For the text-containing cell, return its midpoint in [x, y] coordinate format. 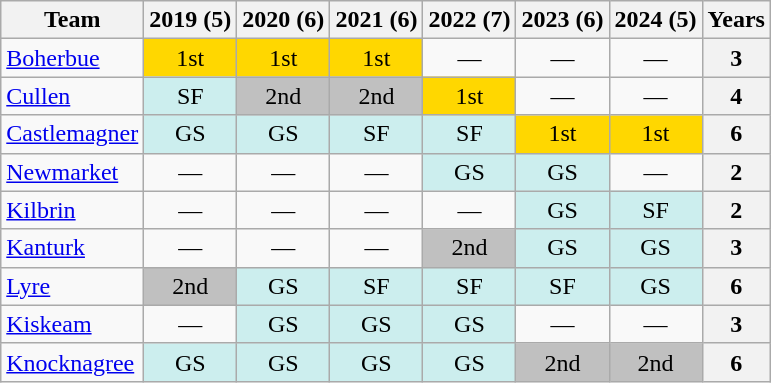
Kiskeam [72, 324]
Team [72, 20]
Cullen [72, 96]
2020 (6) [284, 20]
Knocknagree [72, 362]
Years [736, 20]
Boherbue [72, 58]
Castlemagner [72, 134]
Newmarket [72, 172]
2021 (6) [376, 20]
2024 (5) [656, 20]
Kilbrin [72, 210]
Lyre [72, 286]
Kanturk [72, 248]
2019 (5) [190, 20]
2023 (6) [562, 20]
4 [736, 96]
2022 (7) [470, 20]
